Find where the given text appears and provide that cell's center as (X, Y) coordinate. 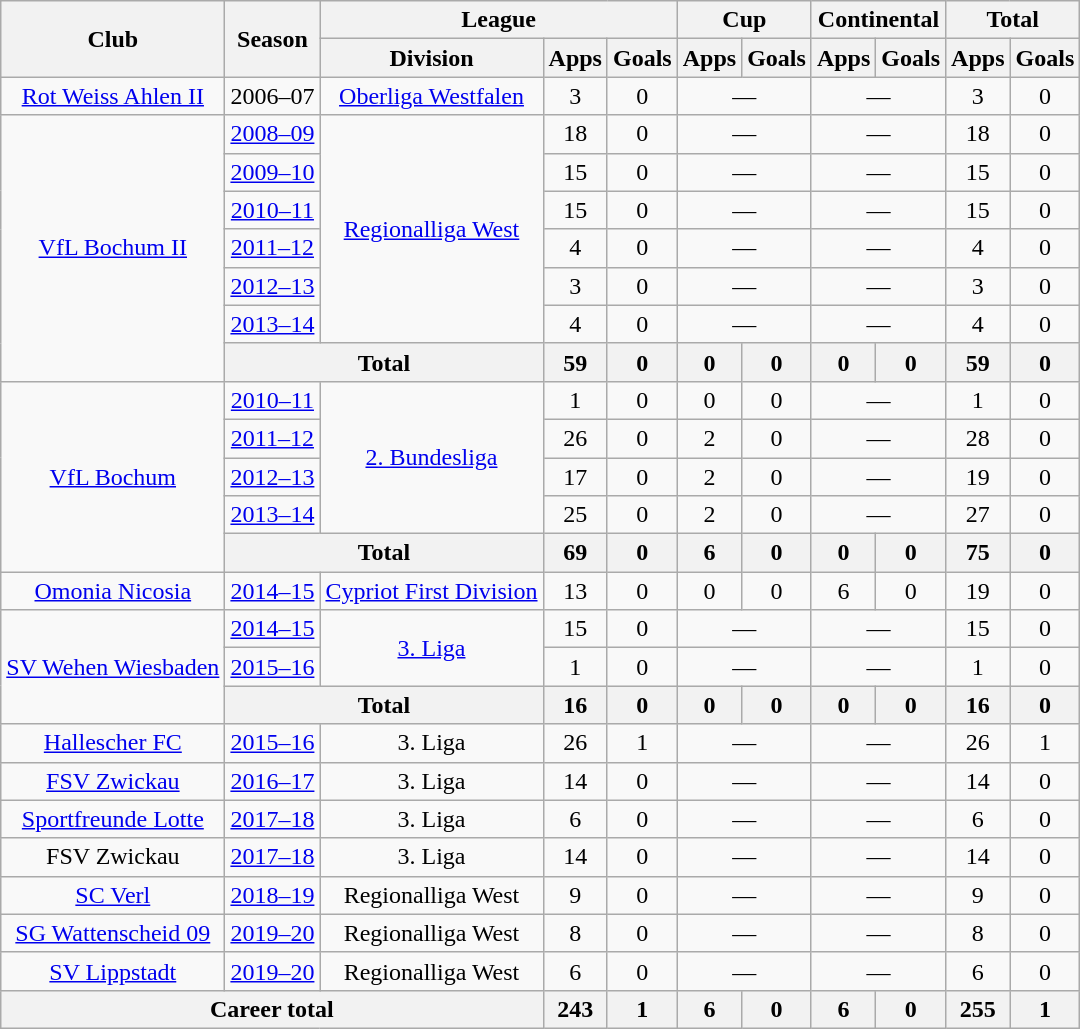
13 (575, 591)
2016–17 (272, 781)
VfL Bochum (113, 476)
75 (978, 553)
69 (575, 553)
25 (575, 515)
2006–07 (272, 96)
Omonia Nicosia (113, 591)
Division (432, 58)
2008–09 (272, 134)
2009–10 (272, 172)
Club (113, 39)
Cup (744, 20)
SC Verl (113, 895)
243 (575, 1009)
League (498, 20)
Hallescher FC (113, 743)
Sportfreunde Lotte (113, 819)
Cypriot First Division (432, 591)
Continental (878, 20)
17 (575, 477)
28 (978, 438)
Oberliga Westfalen (432, 96)
VfL Bochum II (113, 248)
Rot Weiss Ahlen II (113, 96)
Career total (272, 1009)
SG Wattenscheid 09 (113, 933)
SV Lippstadt (113, 971)
Season (272, 39)
255 (978, 1009)
SV Wehen Wiesbaden (113, 667)
2018–19 (272, 895)
2. Bundesliga (432, 457)
27 (978, 515)
